Identify which cell holds the provided text, then report its (x, y) central coordinate. 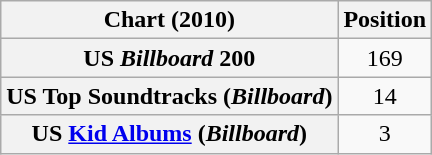
US Top Soundtracks (Billboard) (170, 96)
Chart (2010) (170, 20)
14 (385, 96)
Position (385, 20)
US Billboard 200 (170, 58)
3 (385, 134)
US Kid Albums (Billboard) (170, 134)
169 (385, 58)
